Output the [X, Y] coordinate of the center of the cell containing the given text.  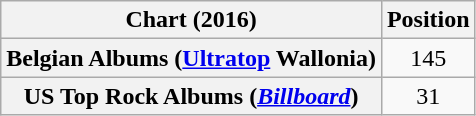
31 [428, 96]
Belgian Albums (Ultratop Wallonia) [192, 58]
Chart (2016) [192, 20]
US Top Rock Albums (Billboard) [192, 96]
145 [428, 58]
Position [428, 20]
